Find where the given text appears and provide that cell's center as (x, y) coordinate. 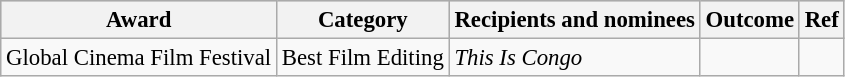
Ref (822, 20)
Category (362, 20)
Best Film Editing (362, 58)
This Is Congo (574, 58)
Outcome (750, 20)
Global Cinema Film Festival (139, 58)
Recipients and nominees (574, 20)
Award (139, 20)
